Output the [X, Y] coordinate of the center of the cell containing the given text.  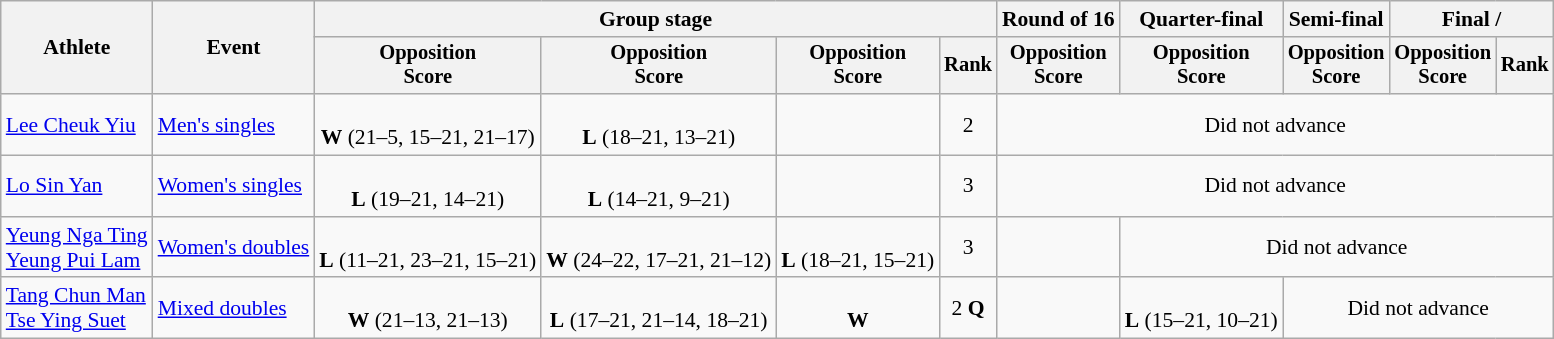
Women's singles [234, 186]
W [858, 308]
W (21–13, 21–13) [428, 308]
Event [234, 48]
2 [968, 124]
L (19–21, 14–21) [428, 186]
2 Q [968, 308]
W (21–5, 15–21, 21–17) [428, 124]
Quarter-final [1202, 19]
Men's singles [234, 124]
L (11–21, 23–21, 15–21) [428, 248]
Women's doubles [234, 248]
L (14–21, 9–21) [658, 186]
L (15–21, 10–21) [1202, 308]
Final / [1471, 19]
Lo Sin Yan [77, 186]
Lee Cheuk Yiu [77, 124]
L (18–21, 15–21) [858, 248]
Mixed doubles [234, 308]
Semi-final [1336, 19]
Tang Chun ManTse Ying Suet [77, 308]
Group stage [656, 19]
W (24–22, 17–21, 21–12) [658, 248]
L (18–21, 13–21) [658, 124]
Yeung Nga TingYeung Pui Lam [77, 248]
Athlete [77, 48]
Round of 16 [1058, 19]
L (17–21, 21–14, 18–21) [658, 308]
